Identify which cell holds the provided text, then report its [x, y] central coordinate. 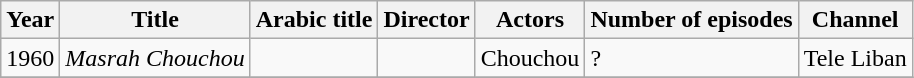
Title [155, 20]
1960 [30, 58]
Actors [530, 20]
Tele Liban [855, 58]
Year [30, 20]
? [692, 58]
Masrah Chouchou [155, 58]
Number of episodes [692, 20]
Arabic title [314, 20]
Chouchou [530, 58]
Channel [855, 20]
Director [426, 20]
